Return [X, Y] of the center of cell containing provided text 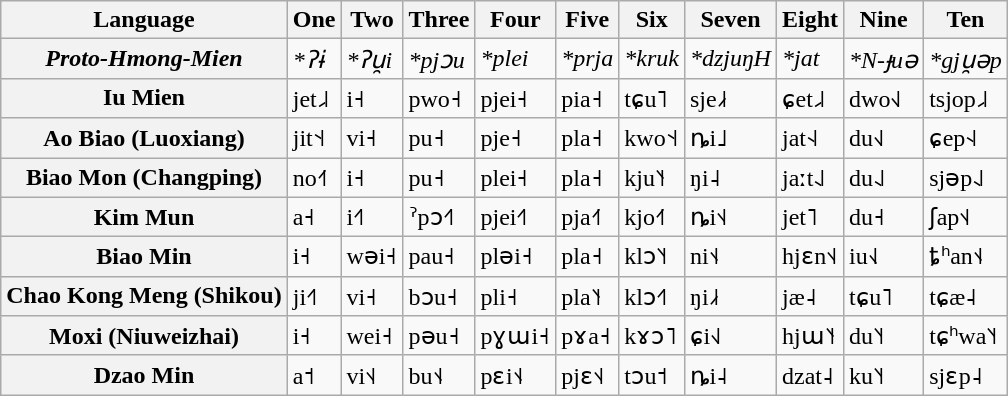
jet˥ [810, 217]
klɔ˧˥ [652, 296]
Language [144, 20]
bu˦˨ [439, 375]
hjɯ˥˧ [810, 336]
tɔu˦ [652, 375]
pjei˧˥ [516, 217]
du˨˩ [884, 178]
pje˧ [516, 138]
Two [372, 20]
a˦ [314, 375]
pjei˧ [516, 98]
a˧ [314, 217]
*plei [516, 59]
Dzao Min [144, 375]
pɣɯi˧ [516, 336]
ŋi˩˧ [730, 296]
One [314, 20]
ɕi˧˩ [730, 336]
pɤa˧ [588, 336]
sjɛp˨ [966, 375]
pau˧ [439, 257]
Moxi (Niuweizhai) [144, 336]
dzat˨ [810, 375]
iu˧˩ [884, 257]
Three [439, 20]
bɔu˧ [439, 296]
jit˦˧ [314, 138]
tɕæ˨ [966, 296]
ŋi˨ [730, 178]
hjɛn˦˨ [810, 257]
ɕep˧˨ [966, 138]
jæ˨ [810, 296]
sjəp˨˩ [966, 178]
klɔ˥˧ [652, 257]
kɤɔ˥ [652, 336]
sje˩˧ [730, 98]
kju˥˧ [652, 178]
*dzjuŋH [730, 59]
Four [516, 20]
pwo˧ [439, 98]
wei˧ [372, 336]
ɕet˩˨ [810, 98]
pla˥˧ [588, 296]
pli˧ [516, 296]
tɕʰwa˥˧ [966, 336]
jaːt˨˩ [810, 178]
Ten [966, 20]
wəi˧ [372, 257]
ni˦˨ [730, 257]
Ao Biao (Luoxiang) [144, 138]
Seven [730, 20]
*ʔɨ [314, 59]
du˥˧ [884, 336]
jet˩˨ [314, 98]
ȵi˦˨ [730, 217]
Chao Kong Meng (Shikou) [144, 296]
ˀpɔ˧˥ [439, 217]
tsjop˩˨ [966, 98]
jat˧˨ [810, 138]
du˧ [884, 217]
*N-ɟuə [884, 59]
pləi˧ [516, 257]
*prja [588, 59]
ȵi˨ [730, 375]
ku˥˧ [884, 375]
dwo˧˩ [884, 98]
*kruk [652, 59]
Biao Min [144, 257]
ʃap˦˨ [966, 217]
pəu˧ [439, 336]
no˧˥ [314, 178]
pjɛ˦˨ [588, 375]
i˧˥ [372, 217]
Five [588, 20]
ȵi˩ [730, 138]
du˧˩ [884, 138]
vi˦˨ [372, 375]
*jat [810, 59]
*ʔu̯i [372, 59]
Proto-Hmong-Mien [144, 59]
pia˧ [588, 98]
Kim Mun [144, 217]
*gju̯əp [966, 59]
plei˧ [516, 178]
*pjɔu [439, 59]
Nine [884, 20]
ȶʰan˦˨ [966, 257]
Six [652, 20]
pja˧˥ [588, 217]
Eight [810, 20]
kjo˧˥ [652, 217]
pɛi˦˨ [516, 375]
ji˧˥ [314, 296]
Biao Mon (Changping) [144, 178]
kwo˦˧ [652, 138]
Iu Mien [144, 98]
